Return (x, y) of the center of cell containing provided text 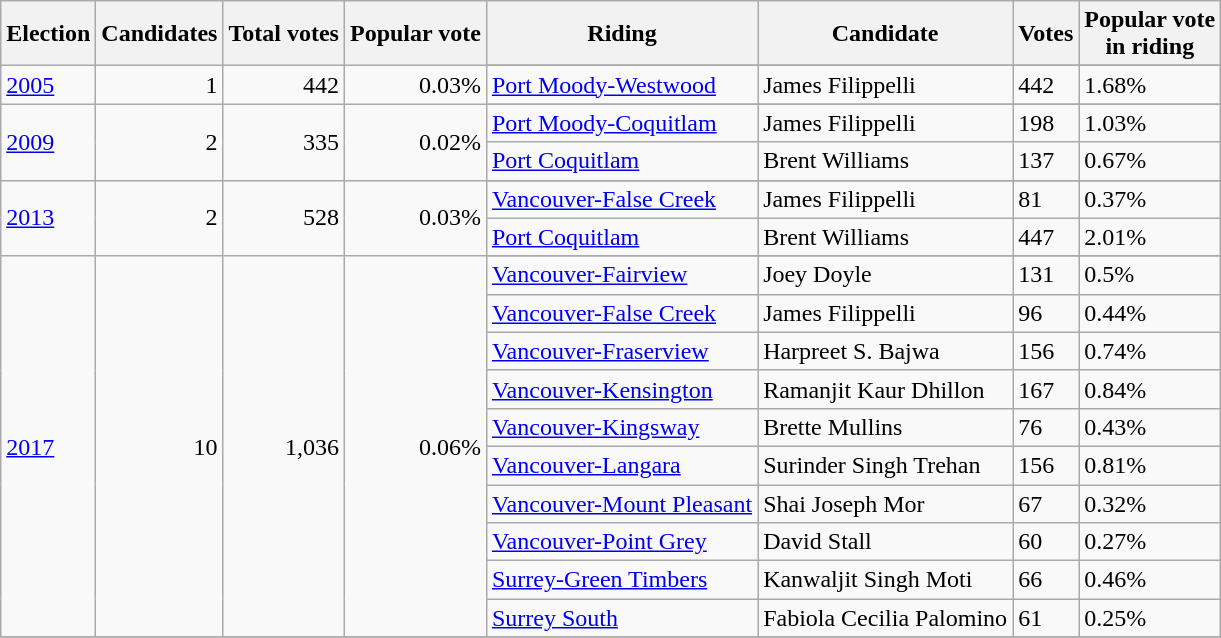
10 (160, 446)
Brette Mullins (886, 427)
167 (1046, 389)
137 (1046, 161)
Election (48, 34)
0.74% (1150, 351)
Port Moody-Coquitlam (622, 123)
Port Moody-Westwood (622, 85)
Kanwaljit Singh Moti (886, 580)
2013 (48, 218)
Vancouver-Fairview (622, 275)
0.06% (415, 446)
0.46% (1150, 580)
2009 (48, 142)
Joey Doyle (886, 275)
1 (160, 85)
Popular vote (415, 34)
528 (284, 218)
Surrey-Green Timbers (622, 580)
Vancouver-Fraserview (622, 351)
Riding (622, 34)
Vancouver-Kingsway (622, 427)
Total votes (284, 34)
Vancouver-Langara (622, 465)
Candidates (160, 34)
Vancouver-Point Grey (622, 542)
David Stall (886, 542)
Popular votein riding (1150, 34)
335 (284, 142)
1.03% (1150, 123)
0.5% (1150, 275)
Vancouver-Kensington (622, 389)
0.32% (1150, 503)
Harpreet S. Bajwa (886, 351)
131 (1046, 275)
Votes (1046, 34)
0.67% (1150, 161)
Ramanjit Kaur Dhillon (886, 389)
Surinder Singh Trehan (886, 465)
Surrey South (622, 618)
Shai Joseph Mor (886, 503)
2.01% (1150, 237)
Vancouver-Mount Pleasant (622, 503)
0.81% (1150, 465)
0.25% (1150, 618)
0.84% (1150, 389)
61 (1046, 618)
0.27% (1150, 542)
67 (1046, 503)
447 (1046, 237)
76 (1046, 427)
Candidate (886, 34)
96 (1046, 313)
0.02% (415, 142)
2017 (48, 446)
60 (1046, 542)
Fabiola Cecilia Palomino (886, 618)
0.37% (1150, 199)
2005 (48, 85)
0.43% (1150, 427)
66 (1046, 580)
1.68% (1150, 85)
81 (1046, 199)
198 (1046, 123)
1,036 (284, 446)
0.44% (1150, 313)
